Locate the cell with the specified text and output its [x, y] center coordinate. 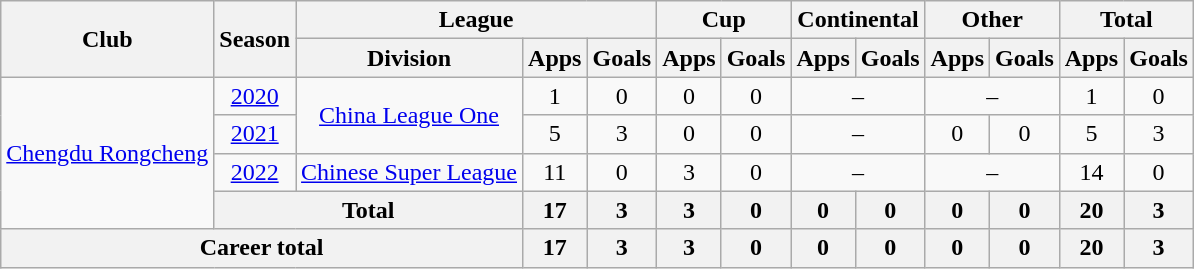
Cup [724, 20]
China League One [410, 115]
2021 [255, 134]
Season [255, 39]
2022 [255, 172]
Chinese Super League [410, 172]
Continental [858, 20]
Chengdu Rongcheng [108, 153]
Other [992, 20]
11 [555, 172]
14 [1091, 172]
Career total [262, 248]
League [476, 20]
2020 [255, 96]
Division [410, 58]
Club [108, 39]
